For the text-containing cell, return its midpoint in [X, Y] coordinate format. 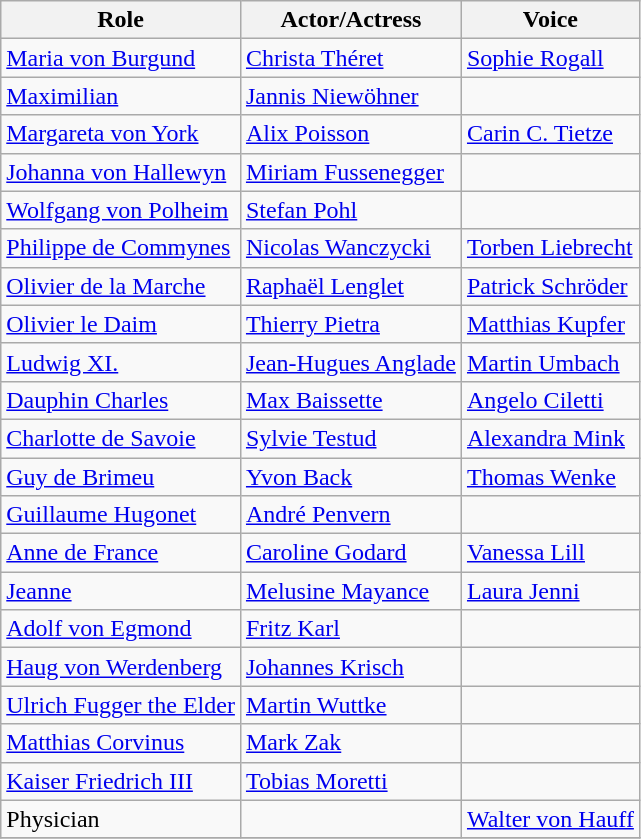
Johannes Krisch [350, 667]
André Penvern [350, 515]
Voice [550, 20]
Jeanne [121, 591]
Margareta von York [121, 134]
Maximilian [121, 96]
Tobias Moretti [350, 781]
Jannis Niewöhner [350, 96]
Matthias Corvinus [121, 743]
Adolf von Egmond [121, 629]
Actor/Actress [350, 20]
Role [121, 20]
Alexandra Mink [550, 438]
Patrick Schröder [550, 286]
Sophie Rogall [550, 58]
Miriam Fussenegger [350, 172]
Jean-Hugues Anglade [350, 362]
Philippe de Commynes [121, 248]
Stefan Pohl [350, 210]
Olivier le Daim [121, 324]
Olivier de la Marche [121, 286]
Alix Poisson [350, 134]
Mark Zak [350, 743]
Guillaume Hugonet [121, 515]
Melusine Mayance [350, 591]
Martin Wuttke [350, 705]
Johanna von Hallewyn [121, 172]
Fritz Karl [350, 629]
Physician [121, 819]
Caroline Godard [350, 553]
Nicolas Wanczycki [350, 248]
Dauphin Charles [121, 400]
Max Baissette [350, 400]
Haug von Werdenberg [121, 667]
Sylvie Testud [350, 438]
Laura Jenni [550, 591]
Carin C. Tietze [550, 134]
Raphaël Lenglet [350, 286]
Martin Umbach [550, 362]
Wolfgang von Polheim [121, 210]
Kaiser Friedrich III [121, 781]
Torben Liebrecht [550, 248]
Matthias Kupfer [550, 324]
Angelo Ciletti [550, 400]
Thomas Wenke [550, 477]
Vanessa Lill [550, 553]
Yvon Back [350, 477]
Charlotte de Savoie [121, 438]
Christa Théret [350, 58]
Guy de Brimeu [121, 477]
Anne de France [121, 553]
Thierry Pietra [350, 324]
Ulrich Fugger the Elder [121, 705]
Maria von Burgund [121, 58]
Ludwig XI. [121, 362]
Walter von Hauff [550, 819]
